Identify which cell holds the provided text, then report its (X, Y) central coordinate. 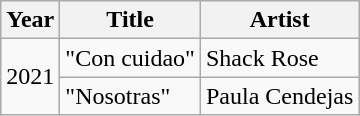
2021 (30, 77)
Year (30, 20)
Title (130, 20)
Artist (279, 20)
Shack Rose (279, 58)
"Nosotras" (130, 96)
Paula Cendejas (279, 96)
"Con cuidao" (130, 58)
